Provide the (x, y) coordinate of the cell's center where the given text is located.  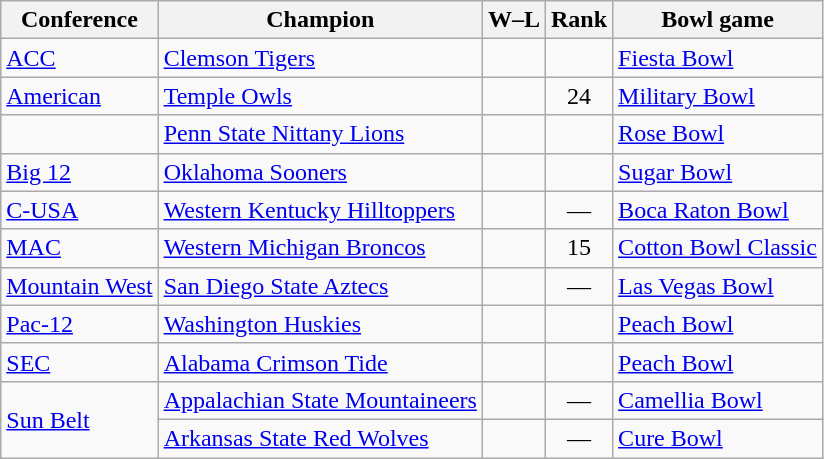
Fiesta Bowl (718, 58)
W–L (514, 20)
Big 12 (80, 172)
Military Bowl (718, 96)
Washington Huskies (320, 324)
Western Kentucky Hilltoppers (320, 210)
American (80, 96)
Champion (320, 20)
Temple Owls (320, 96)
Camellia Bowl (718, 400)
24 (578, 96)
Rose Bowl (718, 134)
Oklahoma Sooners (320, 172)
C-USA (80, 210)
Western Michigan Broncos (320, 248)
Arkansas State Red Wolves (320, 438)
Clemson Tigers (320, 58)
ACC (80, 58)
Conference (80, 20)
Pac-12 (80, 324)
Penn State Nittany Lions (320, 134)
Las Vegas Bowl (718, 286)
Sugar Bowl (718, 172)
Boca Raton Bowl (718, 210)
15 (578, 248)
Sun Belt (80, 419)
Mountain West (80, 286)
Cure Bowl (718, 438)
Alabama Crimson Tide (320, 362)
Cotton Bowl Classic (718, 248)
San Diego State Aztecs (320, 286)
MAC (80, 248)
Rank (578, 20)
SEC (80, 362)
Bowl game (718, 20)
Appalachian State Mountaineers (320, 400)
